Pinpoint the cell where the given text exists, returning its [x, y] midpoint coordinate. 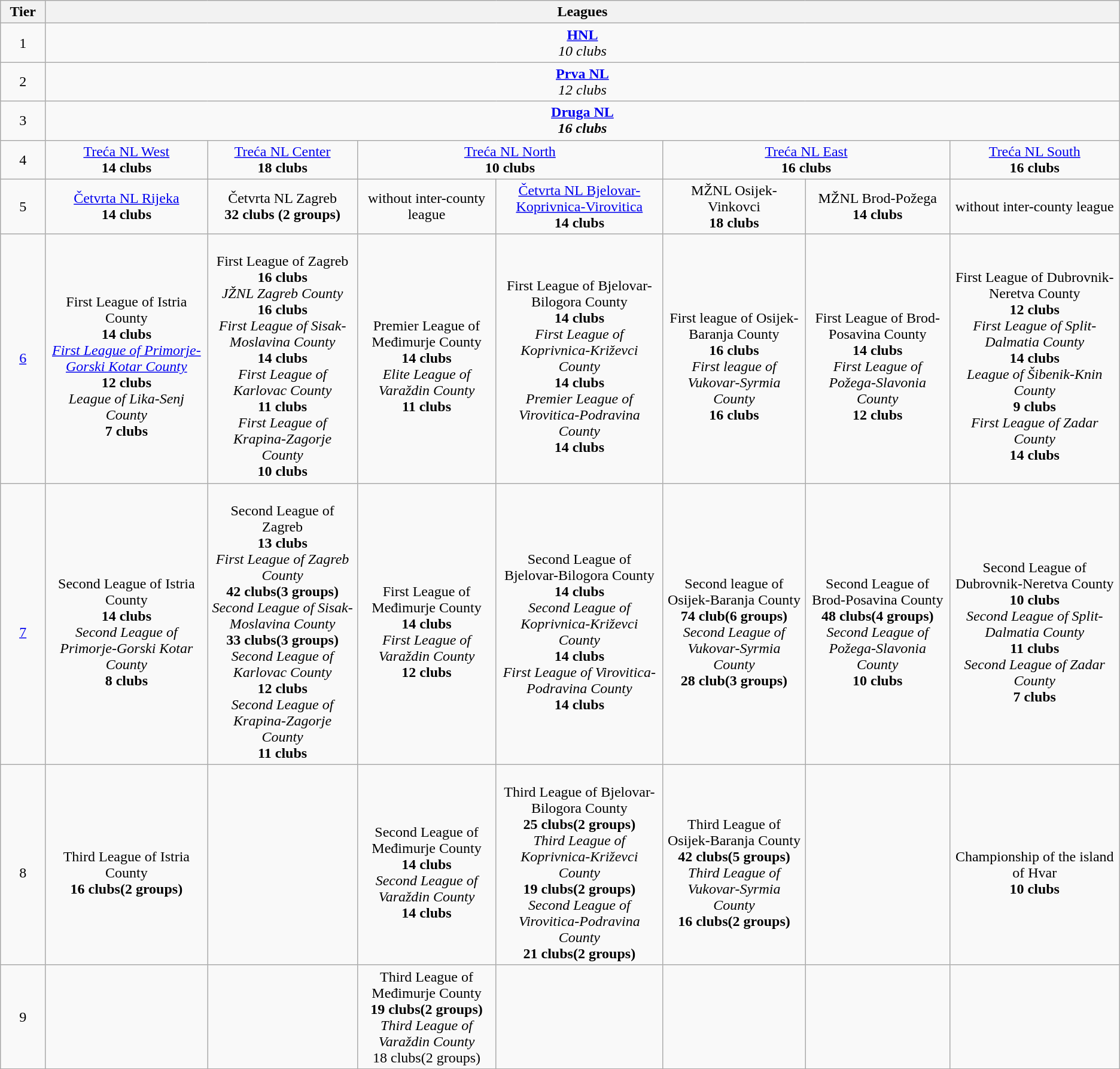
Third League of Međimurje County19 clubs(2 groups)Third League of Varaždin County18 clubs(2 groups) [427, 1016]
Treća NL North10 clubs [510, 159]
Third League of Osijek-Baranja County42 clubs(5 groups) Third League of Vukovar-Syrmia County16 clubs(2 groups) [734, 864]
Prva NL12 clubs [583, 81]
Second league of Osijek-Baranja County74 club(6 groups) Second League of Vukovar-Syrmia County28 club(3 groups) [734, 624]
Premier League of Međimurje County14 clubs Elite League of Varaždin County11 clubs [427, 359]
Druga NL16 clubs [583, 121]
1 [23, 43]
First League of Međimurje County14 clubs First League of Varaždin County12 clubs [427, 624]
6 [23, 359]
MŽNL Osijek-Vinkovci18 clubs [734, 206]
2 [23, 81]
Treća NL West14 clubs [127, 159]
Tier [23, 12]
Second League of Dubrovnik-Neretva County10 clubs Second League of Split-Dalmatia County11 clubs Second League of Zadar County7 clubs [1034, 624]
Treća NL Center18 clubs [282, 159]
Četvrta NL Rijeka14 clubs [127, 206]
MŽNL Brod-Požega14 clubs [877, 206]
Leagues [583, 12]
Second League of Istria County14 clubs Second League of Primorje-Gorski Kotar County8 clubs [127, 624]
5 [23, 206]
First League of Brod-Posavina County14 clubs First League of Požega-Slavonia County12 clubs [877, 359]
7 [23, 624]
HNL10 clubs [583, 43]
Treća NL South16 clubs [1034, 159]
8 [23, 864]
Third League of Istria County16 clubs(2 groups) [127, 864]
First League of Istria County14 clubs First League of Primorje-Gorski Kotar County12 clubs League of Lika-Senj County7 clubs [127, 359]
3 [23, 121]
Četvrta NL Zagreb32 clubs (2 groups) [282, 206]
Second League of Brod-Posavina County48 clubs(4 groups) Second League of Požega-Slavonia County10 clubs [877, 624]
9 [23, 1016]
First league of Osijek-Baranja County16 clubs First league of Vukovar-Syrmia County16 clubs [734, 359]
Championship of the island of Hvar10 clubs [1034, 864]
4 [23, 159]
Treća NL East16 clubs [806, 159]
Second League of Međimurje County14 clubs Second League of Varaždin County14 clubs [427, 864]
Četvrta NL Bjelovar-Koprivnica-Virovitica14 clubs [579, 206]
